Return [X, Y] of the center of cell containing provided text 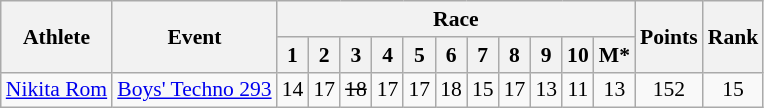
1 [293, 55]
3 [356, 55]
Event [194, 36]
4 [388, 55]
Athlete [56, 36]
7 [483, 55]
Race [456, 19]
Points [669, 36]
11 [578, 90]
Rank [734, 36]
Nikita Rom [56, 90]
14 [293, 90]
M* [614, 55]
6 [451, 55]
2 [324, 55]
10 [578, 55]
5 [419, 55]
8 [515, 55]
Boys' Techno 293 [194, 90]
9 [546, 55]
152 [669, 90]
